Extract the (X, Y) coordinate from the center of the cell holding the provided text.  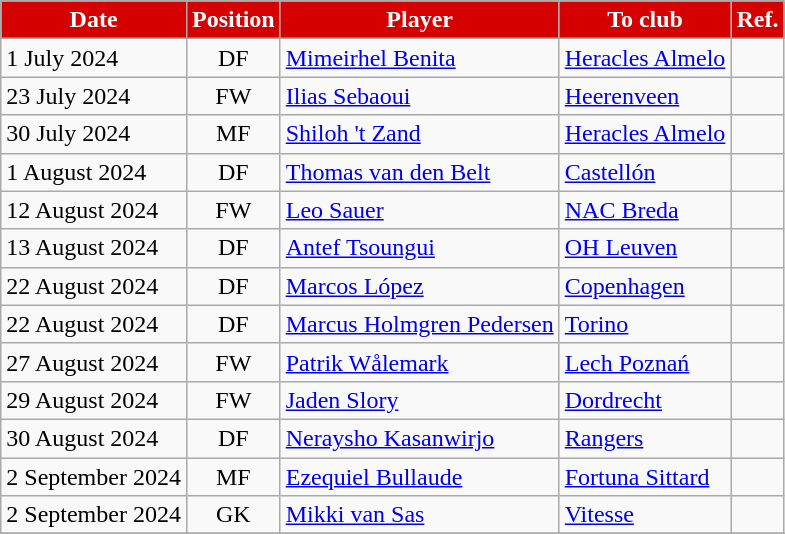
Patrik Wålemark (420, 362)
Torino (645, 324)
Fortuna Sittard (645, 477)
Marcus Holmgren Pedersen (420, 324)
Rangers (645, 438)
GK (233, 515)
12 August 2024 (94, 210)
30 August 2024 (94, 438)
1 August 2024 (94, 172)
Marcos López (420, 286)
OH Leuven (645, 248)
23 July 2024 (94, 96)
Ref. (758, 20)
Mimeirhel Benita (420, 58)
Player (420, 20)
Thomas van den Belt (420, 172)
1 July 2024 (94, 58)
30 July 2024 (94, 134)
Copenhagen (645, 286)
Jaden Slory (420, 400)
Antef Tsoungui (420, 248)
Mikki van Sas (420, 515)
NAC Breda (645, 210)
Ilias Sebaoui (420, 96)
Neraysho Kasanwirjo (420, 438)
Position (233, 20)
Dordrecht (645, 400)
Castellón (645, 172)
Date (94, 20)
Ezequiel Bullaude (420, 477)
Shiloh 't Zand (420, 134)
To club (645, 20)
Vitesse (645, 515)
Heerenveen (645, 96)
Lech Poznań (645, 362)
Leo Sauer (420, 210)
29 August 2024 (94, 400)
27 August 2024 (94, 362)
13 August 2024 (94, 248)
